Detect which cell encompasses the target text, then output its [X, Y] center coordinate. 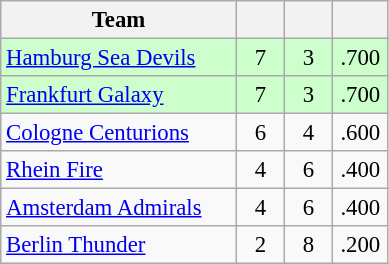
Berlin Thunder [119, 245]
2 [260, 245]
Amsterdam Admirals [119, 208]
Team [119, 20]
.600 [361, 133]
Cologne Centurions [119, 133]
.200 [361, 245]
Hamburg Sea Devils [119, 58]
8 [308, 245]
Rhein Fire [119, 170]
Frankfurt Galaxy [119, 95]
